For the text-containing cell, return its midpoint in (x, y) coordinate format. 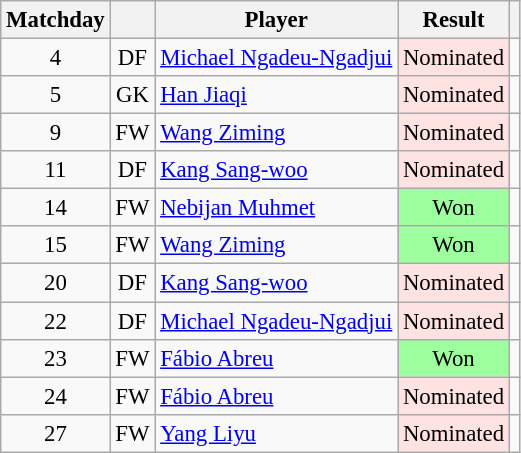
GK (132, 95)
14 (56, 208)
Matchday (56, 20)
15 (56, 245)
Nebijan Muhmet (276, 208)
11 (56, 170)
20 (56, 283)
Result (454, 20)
27 (56, 433)
9 (56, 133)
Yang Liyu (276, 433)
5 (56, 95)
Han Jiaqi (276, 95)
4 (56, 58)
24 (56, 396)
Player (276, 20)
23 (56, 358)
22 (56, 321)
